For the text-containing cell, return its midpoint in [x, y] coordinate format. 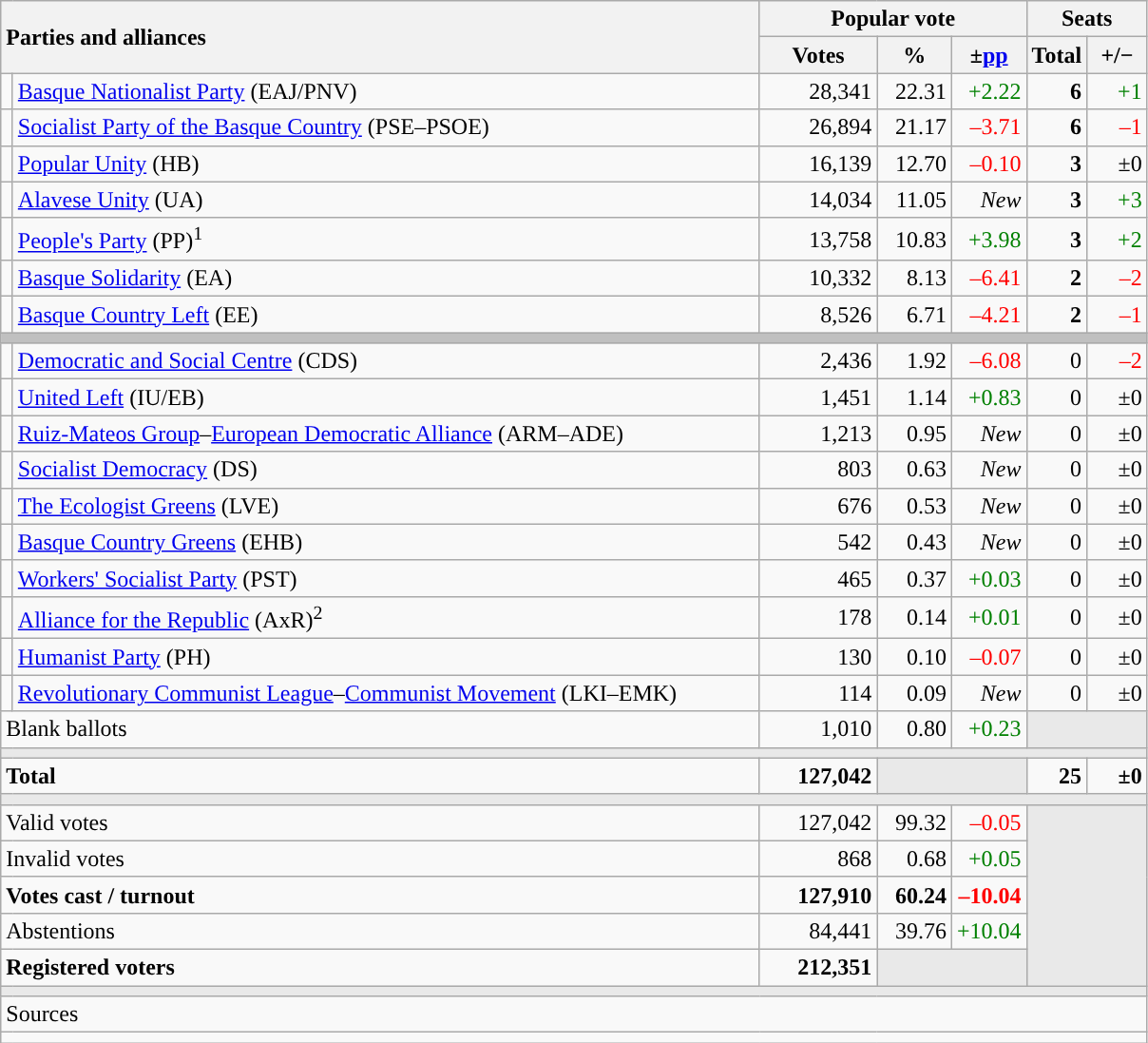
13,758 [818, 240]
114 [818, 693]
0.09 [914, 693]
–6.08 [988, 361]
0.63 [914, 470]
Popular vote [893, 19]
12.70 [914, 164]
8,526 [818, 315]
–3.71 [988, 127]
11.05 [914, 200]
0.68 [914, 859]
1,010 [818, 729]
2,436 [818, 361]
% [914, 55]
868 [818, 859]
Alavese Unity (UA) [386, 200]
14,034 [818, 200]
–6.41 [988, 279]
0.95 [914, 434]
±pp [988, 55]
Basque Country Left (EE) [386, 315]
1,213 [818, 434]
Valid votes [380, 822]
+2.22 [988, 91]
The Ecologist Greens (LVE) [386, 506]
Alliance for the Republic (AxR)2 [386, 618]
–0.07 [988, 657]
Popular Unity (HB) [386, 164]
60.24 [914, 895]
+/− [1118, 55]
Abstentions [380, 931]
39.76 [914, 931]
Sources [574, 1014]
+0.23 [988, 729]
10.83 [914, 240]
0.14 [914, 618]
25 [1057, 776]
0.43 [914, 542]
28,341 [818, 91]
Workers' Socialist Party (PST) [386, 578]
130 [818, 657]
Registered voters [380, 967]
1.92 [914, 361]
+10.04 [988, 931]
1.14 [914, 397]
+0.05 [988, 859]
Humanist Party (PH) [386, 657]
Basque Solidarity (EA) [386, 279]
8.13 [914, 279]
0.80 [914, 729]
+0.83 [988, 397]
676 [818, 506]
Basque Nationalist Party (EAJ/PNV) [386, 91]
United Left (IU/EB) [386, 397]
Votes [818, 55]
0.37 [914, 578]
6.71 [914, 315]
–4.21 [988, 315]
16,139 [818, 164]
178 [818, 618]
212,351 [818, 967]
People's Party (PP)1 [386, 240]
0.10 [914, 657]
Democratic and Social Centre (CDS) [386, 361]
465 [818, 578]
542 [818, 542]
+0.01 [988, 618]
1,451 [818, 397]
+3.98 [988, 240]
–0.10 [988, 164]
26,894 [818, 127]
99.32 [914, 822]
Socialist Party of the Basque Country (PSE–PSOE) [386, 127]
+1 [1118, 91]
21.17 [914, 127]
10,332 [818, 279]
–0.05 [988, 822]
22.31 [914, 91]
803 [818, 470]
Invalid votes [380, 859]
Votes cast / turnout [380, 895]
Revolutionary Communist League–Communist Movement (LKI–EMK) [386, 693]
84,441 [818, 931]
Basque Country Greens (EHB) [386, 542]
+2 [1118, 240]
Seats [1087, 19]
–10.04 [988, 895]
Socialist Democracy (DS) [386, 470]
Ruiz-Mateos Group–European Democratic Alliance (ARM–ADE) [386, 434]
+0.03 [988, 578]
+3 [1118, 200]
Blank ballots [380, 729]
127,910 [818, 895]
0.53 [914, 506]
Parties and alliances [380, 37]
